Pinpoint the cell where the given text exists, returning its [X, Y] midpoint coordinate. 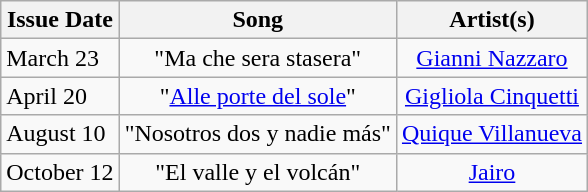
"El valle y el volcán" [258, 172]
October 12 [60, 172]
Gigliola Cinquetti [492, 96]
Jairo [492, 172]
April 20 [60, 96]
March 23 [60, 58]
Song [258, 20]
Quique Villanueva [492, 134]
Artist(s) [492, 20]
"Ma che sera stasera" [258, 58]
"Nosotros dos y nadie más" [258, 134]
Issue Date [60, 20]
"Alle porte del sole" [258, 96]
Gianni Nazzaro [492, 58]
August 10 [60, 134]
